Search for the cell housing the specified text and yield its (X, Y) center coordinate. 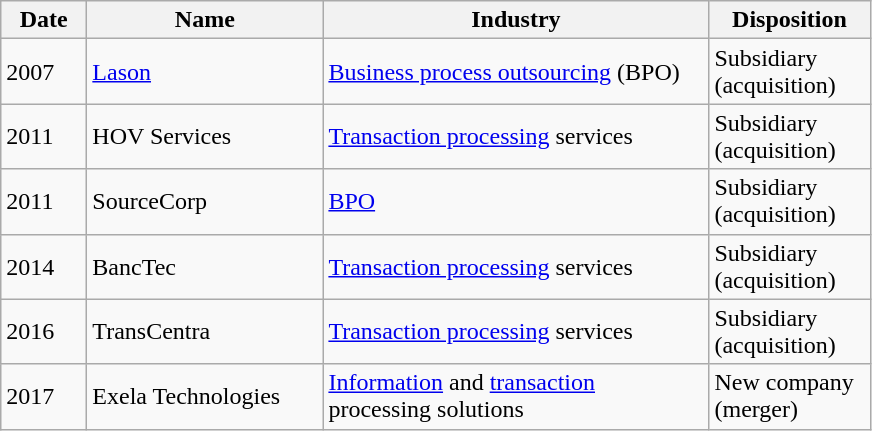
HOV Services (205, 136)
Disposition (790, 20)
Lason (205, 72)
Business process outsourcing (BPO) (516, 72)
BPO (516, 202)
2017 (44, 396)
Name (205, 20)
2007 (44, 72)
Industry (516, 20)
Information and transaction processing solutions (516, 396)
Date (44, 20)
2014 (44, 266)
2016 (44, 332)
Exela Technologies (205, 396)
SourceCorp (205, 202)
TransCentra (205, 332)
BancTec (205, 266)
New company (merger) (790, 396)
